Find where the given text appears and provide that cell's center as (x, y) coordinate. 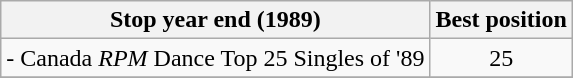
Stop year end (1989) (216, 20)
25 (501, 58)
- Canada RPM Dance Top 25 Singles of '89 (216, 58)
Best position (501, 20)
